Provide the (x, y) coordinate of the cell's center where the given text is located.  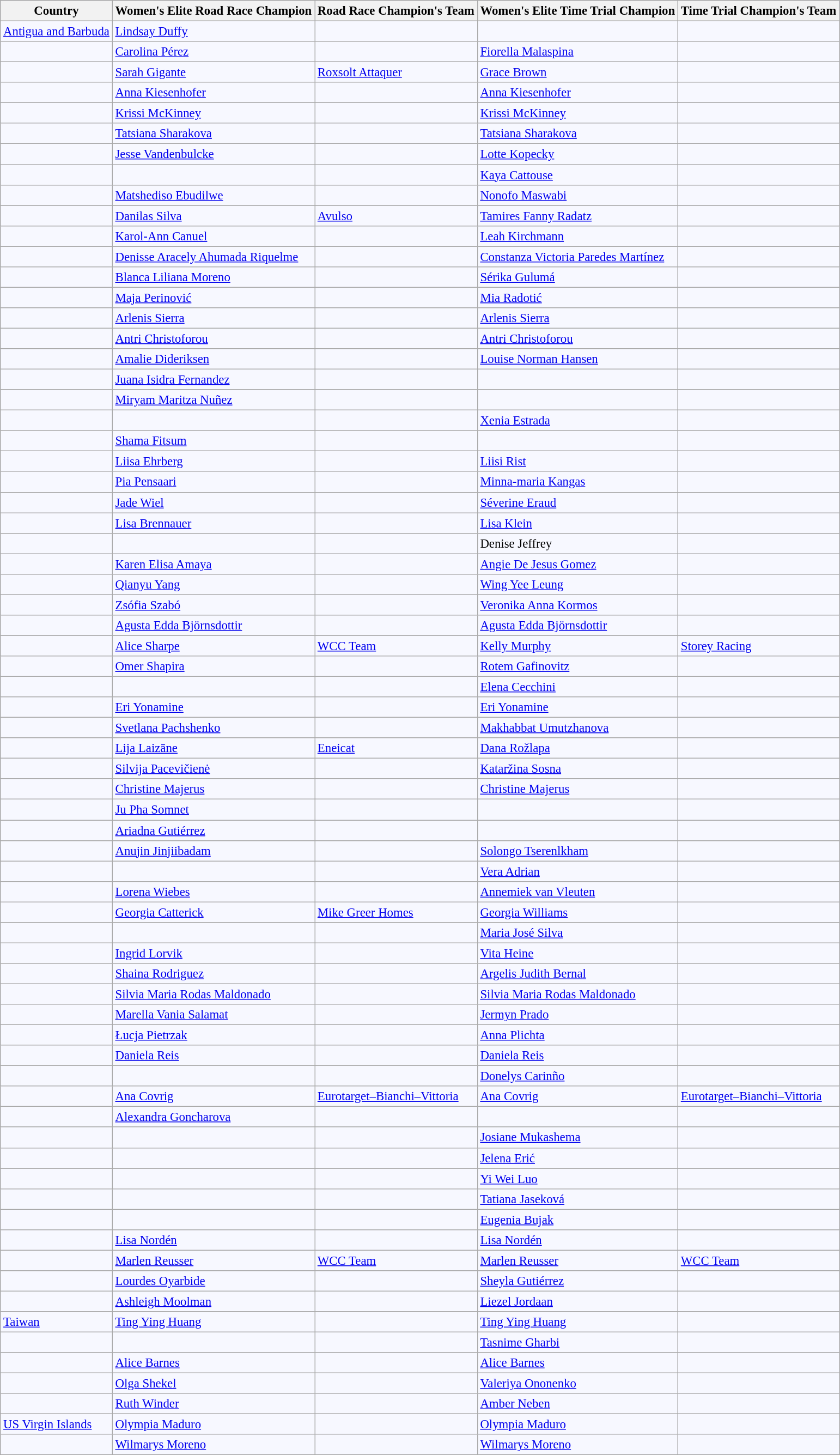
Taiwan (57, 1322)
Liezel Jordaan (577, 1301)
Lorena Wiebes (214, 892)
Solongo Tserenlkham (577, 851)
Women's Elite Road Race Champion (214, 11)
Łucja Pietrzak (214, 1035)
Kataržina Sosna (577, 769)
Grace Brown (577, 72)
Séverine Eraud (577, 502)
Kelly Murphy (577, 646)
Denisse Aracely Ahumada Riquelme (214, 257)
Road Race Champion's Team (397, 11)
Alice Sharpe (214, 646)
Shaina Rodriguez (214, 974)
Blanca Liliana Moreno (214, 277)
Mia Radotić (577, 298)
Tatiana Jaseková (577, 1199)
Minna-maria Kangas (577, 482)
Vera Adrian (577, 871)
Louise Norman Hansen (577, 359)
Valeriya Ononenko (577, 1384)
Time Trial Champion's Team (758, 11)
Xenia Estrada (577, 421)
Makhabbat Umutzhanova (577, 728)
US Virgin Islands (57, 1424)
Georgia Williams (577, 912)
Elena Cecchini (577, 687)
Jesse Vandenbulcke (214, 154)
Maria José Silva (577, 933)
Denise Jeffrey (577, 543)
Nonofo Maswabi (577, 195)
Svetlana Pachshenko (214, 728)
Antigua and Barbuda (57, 32)
Jermyn Prado (577, 1015)
Amalie Dideriksen (214, 359)
Josiane Mukashema (577, 1138)
Lotte Kopecky (577, 154)
Karen Elisa Amaya (214, 564)
Eneicat (397, 748)
Olga Shekel (214, 1384)
Annemiek van Vleuten (577, 892)
Eugenia Bujak (577, 1220)
Anujin Jinjiibadam (214, 851)
Mike Greer Homes (397, 912)
Angie De Jesus Gomez (577, 564)
Sarah Gigante (214, 72)
Country (57, 11)
Carolina Pérez (214, 52)
Miryam Maritza Nuñez (214, 400)
Liisa Ehrberg (214, 462)
Lija Laizāne (214, 748)
Donelys Carinño (577, 1076)
Ju Pha Somnet (214, 810)
Georgia Catterick (214, 912)
Ashleigh Moolman (214, 1301)
Lourdes Oyarbide (214, 1281)
Pia Pensaari (214, 482)
Karol-Ann Canuel (214, 236)
Anna Plichta (577, 1035)
Danilas Silva (214, 216)
Alexandra Goncharova (214, 1117)
Amber Neben (577, 1404)
Lindsay Duffy (214, 32)
Ingrid Lorvik (214, 953)
Vita Heine (577, 953)
Silvija Pacevičienė (214, 769)
Sérika Gulumá (577, 277)
Avulso (397, 216)
Jade Wiel (214, 502)
Storey Racing (758, 646)
Women's Elite Time Trial Champion (577, 11)
Qianyu Yang (214, 585)
Shama Fitsum (214, 441)
Ariadna Gutiérrez (214, 830)
Matshediso Ebudilwe (214, 195)
Sheyla Gutiérrez (577, 1281)
Zsófia Szabó (214, 605)
Constanza Victoria Paredes Martínez (577, 257)
Veronika Anna Kormos (577, 605)
Wing Yee Leung (577, 585)
Tamires Fanny Radatz (577, 216)
Kaya Cattouse (577, 175)
Lisa Brennauer (214, 523)
Dana Rožlapa (577, 748)
Maja Perinović (214, 298)
Marella Vania Salamat (214, 1015)
Jelena Erić (577, 1158)
Juana Isidra Fernandez (214, 380)
Yi Wei Luo (577, 1179)
Ruth Winder (214, 1404)
Rotem Gafinovitz (577, 666)
Fiorella Malaspina (577, 52)
Leah Kirchmann (577, 236)
Argelis Judith Bernal (577, 974)
Omer Shapira (214, 666)
Lisa Klein (577, 523)
Tasnime Gharbi (577, 1343)
Liisi Rist (577, 462)
Roxsolt Attaquer (397, 72)
